Pinpoint the cell where the given text exists, returning its (x, y) midpoint coordinate. 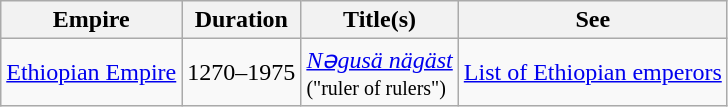
List of Ethiopian emperors (592, 72)
Title(s) (380, 20)
Duration (242, 20)
See (592, 20)
Nəgusä nägäst("ruler of rulers") (380, 72)
1270–1975 (242, 72)
Ethiopian Empire (92, 72)
Empire (92, 20)
